Locate the cell with the specified text and output its [x, y] center coordinate. 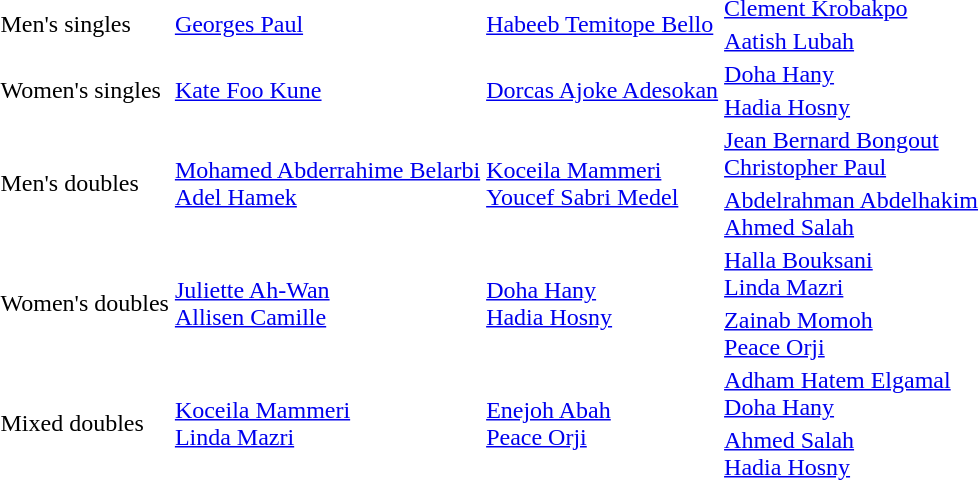
Mohamed Abderrahime Belarbi Adel Hamek [327, 184]
Koceila Mammeri Youcef Sabri Medel [602, 184]
Doha Hany Hadia Hosny [602, 304]
Juliette Ah-Wan Allisen Camille [327, 304]
Dorcas Ajoke Adesokan [602, 90]
Kate Foo Kune [327, 90]
